Search for the cell housing the specified text and yield its [x, y] center coordinate. 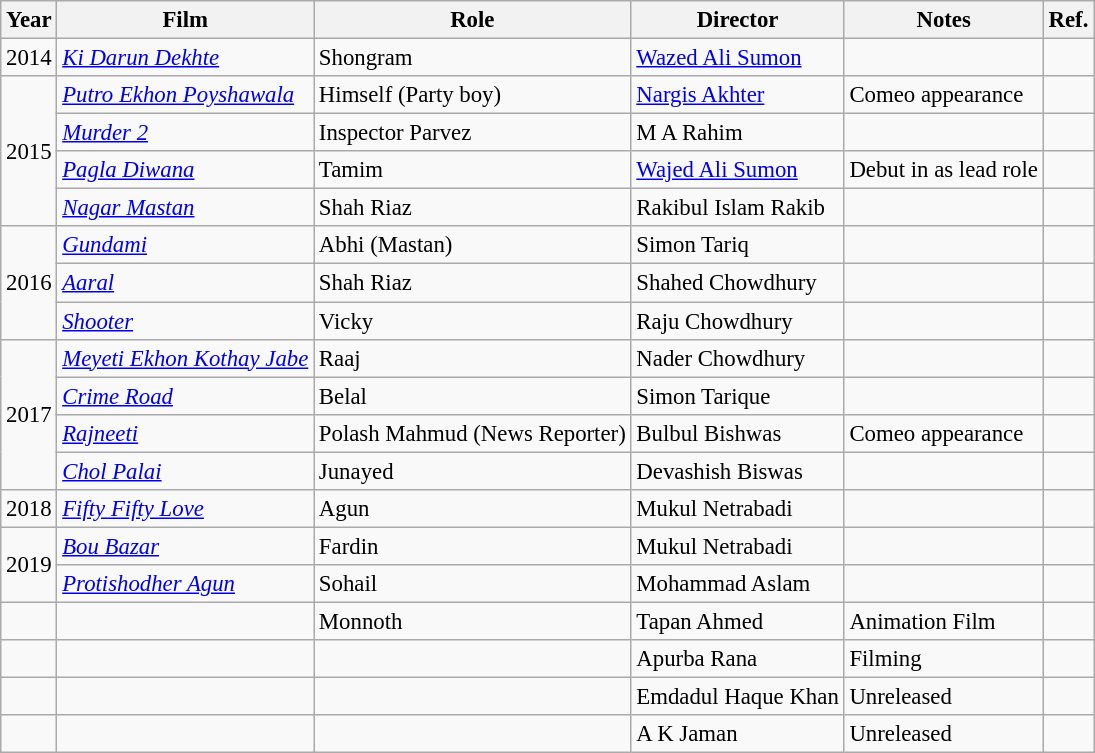
Shongram [472, 58]
Tamim [472, 170]
Monnoth [472, 621]
Filming [944, 659]
Emdadul Haque Khan [738, 697]
Ref. [1068, 20]
Nargis Akhter [738, 95]
Notes [944, 20]
Film [186, 20]
A K Jaman [738, 734]
Sohail [472, 584]
2016 [29, 282]
Animation Film [944, 621]
Crime Road [186, 396]
Junayed [472, 471]
Apurba Rana [738, 659]
Fifty Fifty Love [186, 509]
Wazed Ali Sumon [738, 58]
Raju Chowdhury [738, 321]
Chol Palai [186, 471]
Vicky [472, 321]
2017 [29, 414]
Abhi (Mastan) [472, 245]
Shahed Chowdhury [738, 283]
Gundami [186, 245]
Rakibul Islam Rakib [738, 208]
Himself (Party boy) [472, 95]
Ki Darun Dekhte [186, 58]
Putro Ekhon Poyshawala [186, 95]
Shooter [186, 321]
2018 [29, 509]
Director [738, 20]
Agun [472, 509]
Nader Chowdhury [738, 358]
Murder 2 [186, 133]
Belal [472, 396]
Raaj [472, 358]
Rajneeti [186, 433]
Role [472, 20]
Wajed Ali Sumon [738, 170]
Simon Tariq [738, 245]
Simon Tarique [738, 396]
Bou Bazar [186, 546]
Tapan Ahmed [738, 621]
Inspector Parvez [472, 133]
Debut in as lead role [944, 170]
Fardin [472, 546]
Protishodher Agun [186, 584]
Polash Mahmud (News Reporter) [472, 433]
Year [29, 20]
Aaral [186, 283]
M A Rahim [738, 133]
2019 [29, 564]
Nagar Mastan [186, 208]
Devashish Biswas [738, 471]
2014 [29, 58]
Mohammad Aslam [738, 584]
Meyeti Ekhon Kothay Jabe [186, 358]
2015 [29, 151]
Pagla Diwana [186, 170]
Bulbul Bishwas [738, 433]
